Output the (x, y) coordinate of the center of the cell containing the given text.  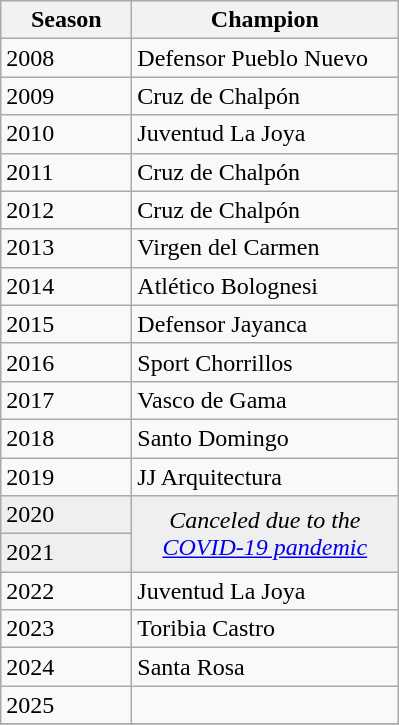
2023 (66, 629)
Santo Domingo (265, 438)
Season (66, 20)
2019 (66, 477)
Vasco de Gama (265, 400)
2013 (66, 248)
2025 (66, 705)
Champion (265, 20)
2021 (66, 553)
2020 (66, 515)
2010 (66, 134)
Toribia Castro (265, 629)
Santa Rosa (265, 667)
2014 (66, 286)
Defensor Pueblo Nuevo (265, 58)
JJ Arquitectura (265, 477)
Virgen del Carmen (265, 248)
2022 (66, 591)
2016 (66, 362)
Atlético Bolognesi (265, 286)
Sport Chorrillos (265, 362)
2008 (66, 58)
2009 (66, 96)
2024 (66, 667)
2015 (66, 324)
2018 (66, 438)
Canceled due to the COVID-19 pandemic (265, 534)
2017 (66, 400)
2012 (66, 210)
Defensor Jayanca (265, 324)
2011 (66, 172)
